From the cell containing the given text, extract its center point as (x, y) coordinate. 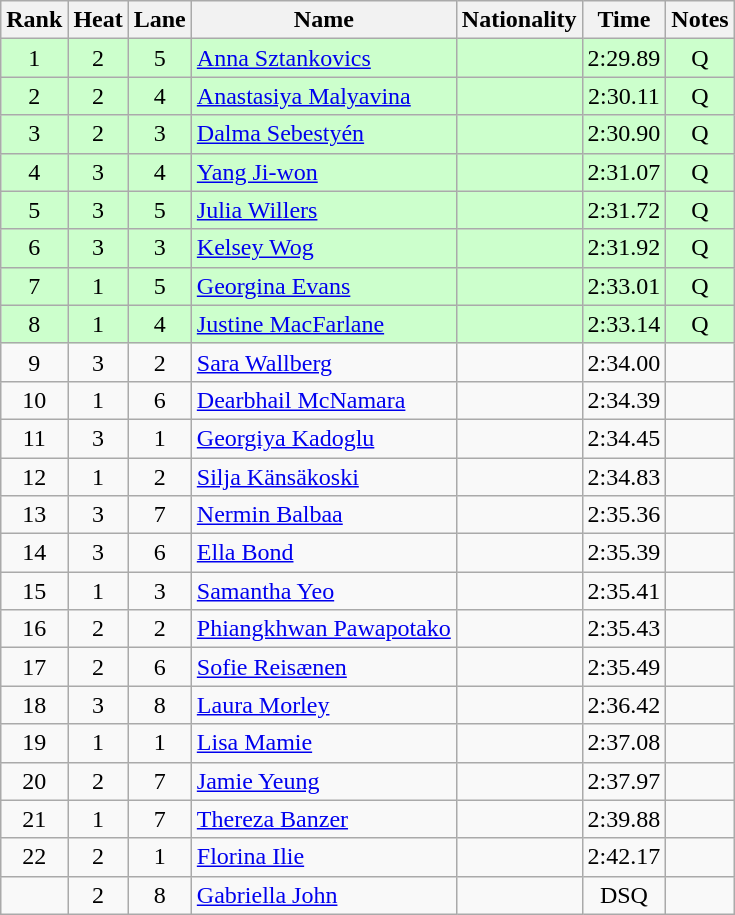
Nermin Balbaa (324, 515)
2:35.39 (624, 553)
2:36.42 (624, 705)
Phiangkhwan Pawapotako (324, 629)
Silja Känsäkoski (324, 477)
Ella Bond (324, 553)
Anastasiya Malyavina (324, 96)
2:37.08 (624, 743)
2:30.90 (624, 134)
Name (324, 20)
2:42.17 (624, 857)
12 (34, 477)
2:29.89 (624, 58)
2:30.11 (624, 96)
2:33.01 (624, 286)
2:33.14 (624, 324)
10 (34, 400)
2:34.00 (624, 362)
13 (34, 515)
Heat (98, 20)
Dearbhail McNamara (324, 400)
16 (34, 629)
2:35.36 (624, 515)
Nationality (519, 20)
2:35.41 (624, 591)
2:39.88 (624, 819)
2:34.45 (624, 438)
2:31.07 (624, 172)
Justine MacFarlane (324, 324)
Sofie Reisænen (324, 667)
2:35.43 (624, 629)
Lane (160, 20)
Yang Ji-won (324, 172)
Gabriella John (324, 895)
Florina Ilie (324, 857)
Dalma Sebestyén (324, 134)
22 (34, 857)
21 (34, 819)
9 (34, 362)
Laura Morley (324, 705)
Thereza Banzer (324, 819)
Anna Sztankovics (324, 58)
Georgina Evans (324, 286)
15 (34, 591)
Kelsey Wog (324, 248)
2:35.49 (624, 667)
2:34.39 (624, 400)
Sara Wallberg (324, 362)
18 (34, 705)
Samantha Yeo (324, 591)
2:37.97 (624, 781)
Notes (700, 20)
17 (34, 667)
Lisa Mamie (324, 743)
19 (34, 743)
20 (34, 781)
Julia Willers (324, 210)
Rank (34, 20)
2:31.92 (624, 248)
Georgiya Kadoglu (324, 438)
Jamie Yeung (324, 781)
2:34.83 (624, 477)
Time (624, 20)
11 (34, 438)
14 (34, 553)
2:31.72 (624, 210)
DSQ (624, 895)
